For the text-containing cell, return its midpoint in (x, y) coordinate format. 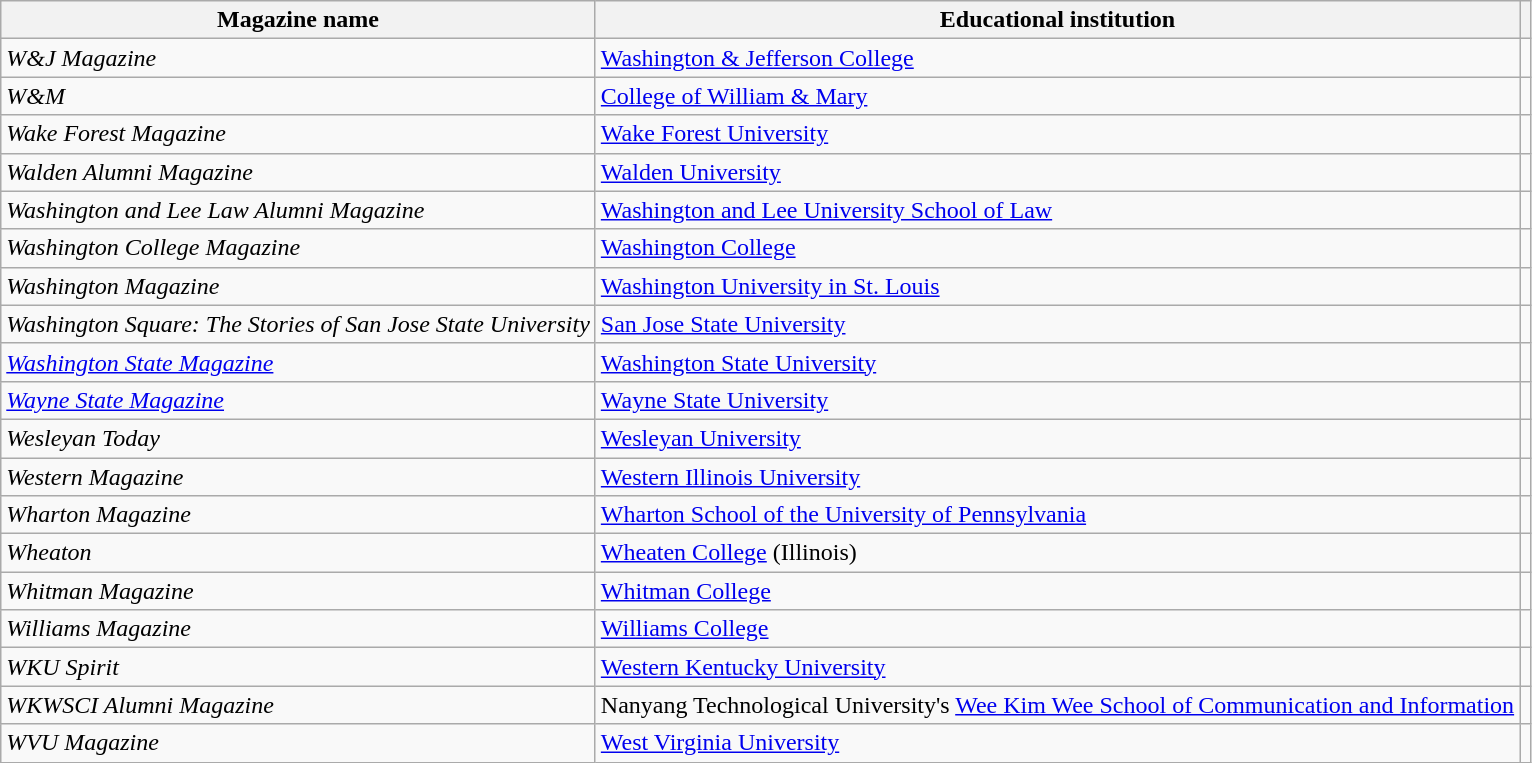
Whitman Magazine (298, 591)
W&J Magazine (298, 58)
Wesleyan University (1057, 438)
Washington State Magazine (298, 362)
Western Kentucky University (1057, 667)
Wayne State Magazine (298, 400)
Western Magazine (298, 477)
Wharton Magazine (298, 515)
Washington University in St. Louis (1057, 286)
Walden Alumni Magazine (298, 172)
Wesleyan Today (298, 438)
Washington and Lee University School of Law (1057, 210)
Wake Forest Magazine (298, 134)
West Virginia University (1057, 743)
WVU Magazine (298, 743)
Washington College (1057, 248)
Washington State University (1057, 362)
Educational institution (1057, 20)
Washington Square: The Stories of San Jose State University (298, 324)
Washington and Lee Law Alumni Magazine (298, 210)
Western Illinois University (1057, 477)
Whitman College (1057, 591)
Wayne State University (1057, 400)
Washington Magazine (298, 286)
Williams Magazine (298, 629)
Walden University (1057, 172)
WKWSCI Alumni Magazine (298, 705)
Wharton School of the University of Pennsylvania (1057, 515)
Washington College Magazine (298, 248)
Williams College (1057, 629)
WKU Spirit (298, 667)
Washington & Jefferson College (1057, 58)
College of William & Mary (1057, 96)
Magazine name (298, 20)
San Jose State University (1057, 324)
Wheaton (298, 553)
Wheaten College (Illinois) (1057, 553)
Nanyang Technological University's Wee Kim Wee School of Communication and Information (1057, 705)
Wake Forest University (1057, 134)
W&M (298, 96)
